Find where the given text appears and provide that cell's center as (x, y) coordinate. 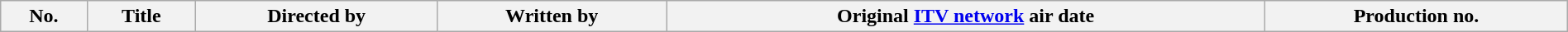
Written by (552, 16)
Original ITV network air date (966, 16)
Directed by (317, 16)
No. (44, 16)
Title (141, 16)
Production no. (1417, 16)
